Output the [X, Y] coordinate of the center of the cell containing the given text.  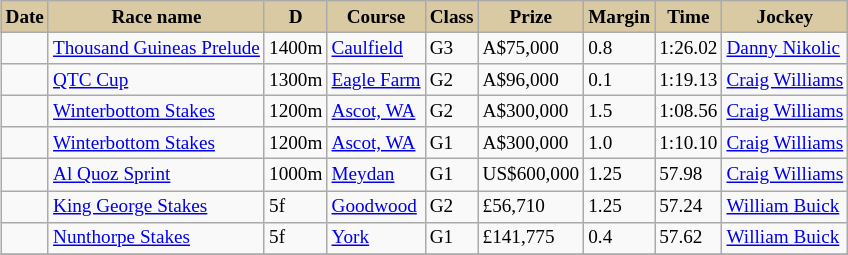
1:10.10 [688, 143]
Nunthorpe Stakes [156, 238]
Al Quoz Sprint [156, 175]
Course [376, 17]
Race name [156, 17]
QTC Cup [156, 80]
Prize [531, 17]
57.24 [688, 206]
Jockey [785, 17]
A$75,000 [531, 48]
G3 [452, 48]
Caulfield [376, 48]
Goodwood [376, 206]
57.98 [688, 175]
0.4 [620, 238]
D [295, 17]
York [376, 238]
1:19.13 [688, 80]
1.0 [620, 143]
US$600,000 [531, 175]
1:26.02 [688, 48]
Danny Nikolic [785, 48]
£141,775 [531, 238]
Eagle Farm [376, 80]
1300m [295, 80]
Date [25, 17]
57.62 [688, 238]
King George Stakes [156, 206]
1:08.56 [688, 111]
£56,710 [531, 206]
Class [452, 17]
0.8 [620, 48]
Time [688, 17]
Margin [620, 17]
Meydan [376, 175]
0.1 [620, 80]
1.5 [620, 111]
Thousand Guineas Prelude [156, 48]
A$96,000 [531, 80]
1000m [295, 175]
1400m [295, 48]
